For the text-containing cell, return its midpoint in (x, y) coordinate format. 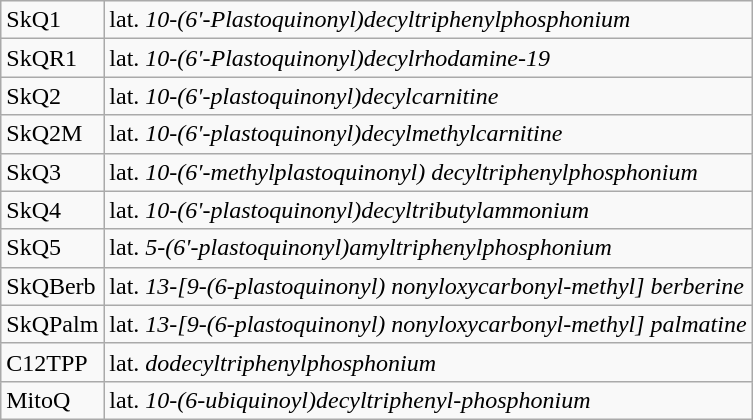
lat. 5-(6'-plastoquinonyl)amyltriphenylphosphonium (428, 248)
lat. 10-(6'-Plastoquinonyl)decyltriphenylphosphonium (428, 20)
lat. 10-(6′-methylplastoquinonyl) decyltriphenylphosphonium (428, 172)
C12TPP (52, 362)
SkQBerb (52, 286)
lat. 10-(6-ubiquinoyl)decyltriphenyl-phosphonium (428, 400)
SkQ3 (52, 172)
SkQ2M (52, 134)
SkQ4 (52, 210)
lat. dodecyltriphenylphosphonium (428, 362)
SkQPalm (52, 324)
lat. 13-[9-(6-plastoquinonyl) nonyloxycarbonyl-methyl] palmatine (428, 324)
lat. 10-(6'-plastoquinonyl)decylcarnitine (428, 96)
lat. 10-(6'-plastoquinonyl)decylmethylcarnitine (428, 134)
lat. 10-(6'-plastoquinonyl)decyltributylammonium (428, 210)
SkQ2 (52, 96)
SkQ1 (52, 20)
SkQ5 (52, 248)
MitoQ (52, 400)
lat. 13-[9-(6-plastoquinonyl) nonyloxycarbonyl-methyl] berberine (428, 286)
lat. 10-(6'-Plastoquinonyl)decylrhodamine-19 (428, 58)
SkQR1 (52, 58)
